Extract the (x, y) coordinate from the center of the cell holding the provided text.  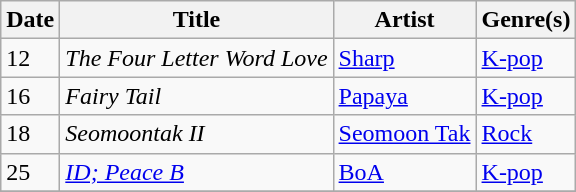
Sharp (404, 58)
16 (30, 96)
ID; Peace B (196, 172)
Title (196, 20)
BoA (404, 172)
Genre(s) (526, 20)
Date (30, 20)
Papaya (404, 96)
Rock (526, 134)
Artist (404, 20)
Seomoon Tak (404, 134)
25 (30, 172)
The Four Letter Word Love (196, 58)
18 (30, 134)
Fairy Tail (196, 96)
12 (30, 58)
Seomoontak II (196, 134)
